Output the (X, Y) coordinate of the center of the cell containing the given text.  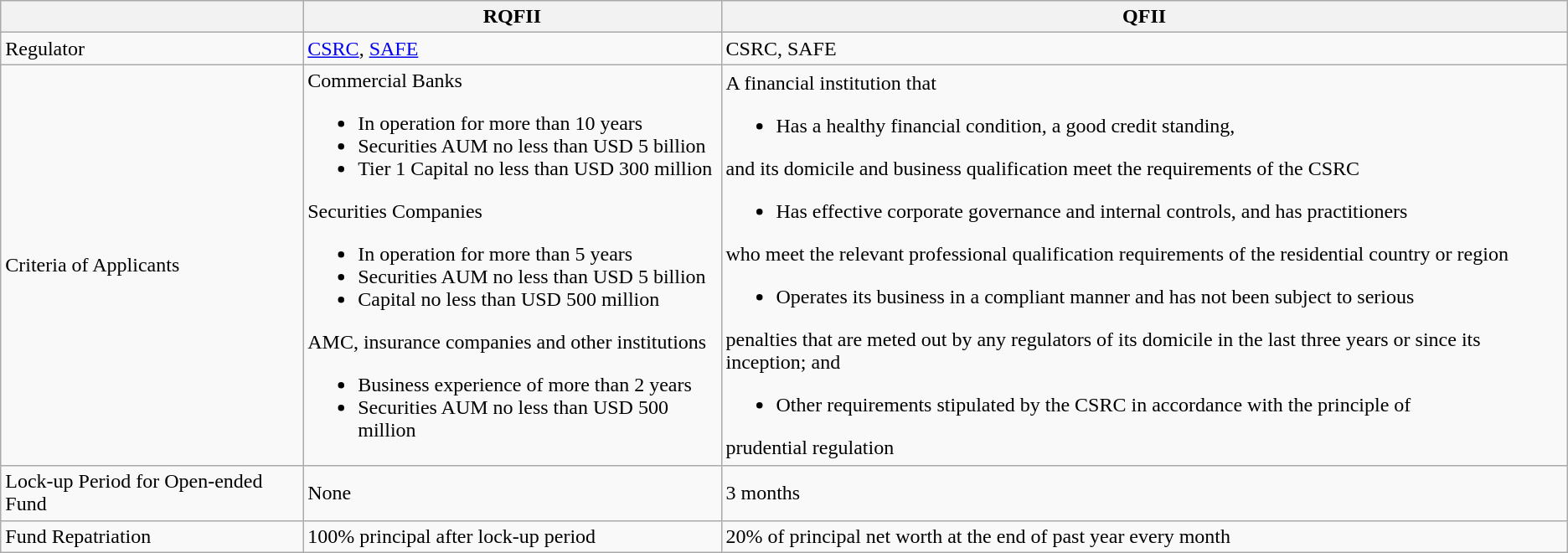
100% principal after lock-up period (513, 536)
QFII (1144, 17)
None (513, 493)
Lock-up Period for Open-ended Fund (152, 493)
Fund Repatriation (152, 536)
RQFII (513, 17)
3 months (1144, 493)
Criteria of Applicants (152, 265)
Regulator (152, 49)
20% of principal net worth at the end of past year every month (1144, 536)
